Return (x, y) of the center of cell containing provided text 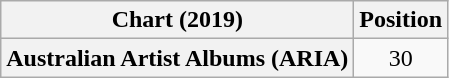
Position (401, 20)
Australian Artist Albums (ARIA) (178, 58)
Chart (2019) (178, 20)
30 (401, 58)
